Return the [X, Y] coordinate for the center point of the cell that contains the specified text.  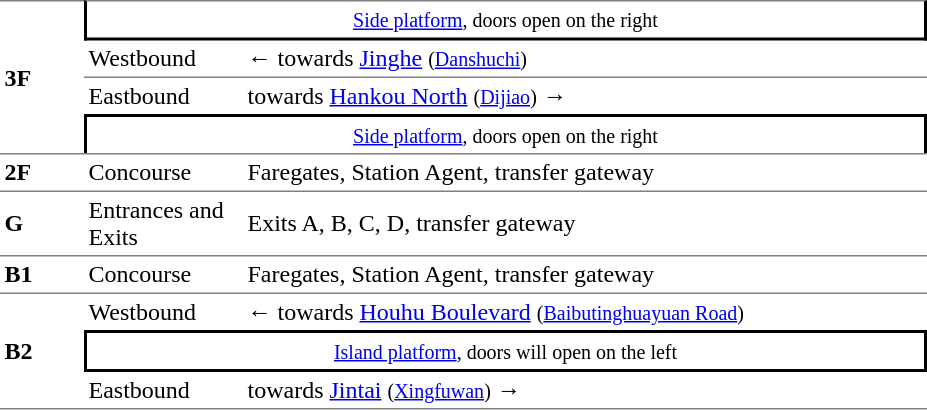
Exits A, B, C, D, transfer gateway [585, 224]
towards Jintai (Xingfuwan) → [585, 391]
towards Hankou North (Dijiao) → [585, 96]
B1 [42, 275]
B2 [42, 352]
Entrances and Exits [164, 224]
3F [42, 76]
G [42, 224]
← towards Jinghe (Danshuchi) [585, 59]
2F [42, 172]
← towards Houhu Boulevard (Baibutinghuayuan Road) [585, 312]
Island platform, doors will open on the left [506, 351]
